Search for the cell housing the specified text and yield its (x, y) center coordinate. 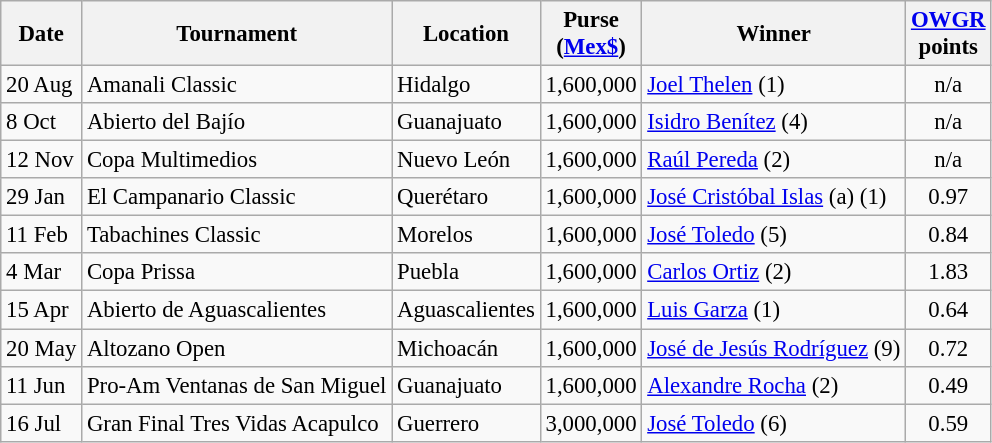
Michoacán (466, 348)
Luis Garza (1) (774, 310)
0.72 (948, 348)
29 Jan (42, 197)
1.83 (948, 273)
Gran Final Tres Vidas Acapulco (237, 423)
11 Jun (42, 385)
0.59 (948, 423)
0.97 (948, 197)
José de Jesús Rodríguez (9) (774, 348)
Tabachines Classic (237, 235)
Aguascalientes (466, 310)
3,000,000 (591, 423)
Winner (774, 34)
Date (42, 34)
El Campanario Classic (237, 197)
Copa Prissa (237, 273)
Raúl Pereda (2) (774, 160)
15 Apr (42, 310)
Morelos (466, 235)
4 Mar (42, 273)
Amanali Classic (237, 85)
Location (466, 34)
Tournament (237, 34)
16 Jul (42, 423)
Abierto del Bajío (237, 122)
OWGRpoints (948, 34)
Isidro Benítez (4) (774, 122)
Pro-Am Ventanas de San Miguel (237, 385)
Copa Multimedios (237, 160)
Joel Thelen (1) (774, 85)
José Toledo (5) (774, 235)
0.84 (948, 235)
José Cristóbal Islas (a) (1) (774, 197)
Guerrero (466, 423)
Nuevo León (466, 160)
12 Nov (42, 160)
20 May (42, 348)
8 Oct (42, 122)
Alexandre Rocha (2) (774, 385)
0.49 (948, 385)
Carlos Ortiz (2) (774, 273)
11 Feb (42, 235)
Puebla (466, 273)
Querétaro (466, 197)
Hidalgo (466, 85)
20 Aug (42, 85)
0.64 (948, 310)
Purse(Mex$) (591, 34)
Abierto de Aguascalientes (237, 310)
Altozano Open (237, 348)
José Toledo (6) (774, 423)
